Pinpoint the cell where the given text exists, returning its [x, y] midpoint coordinate. 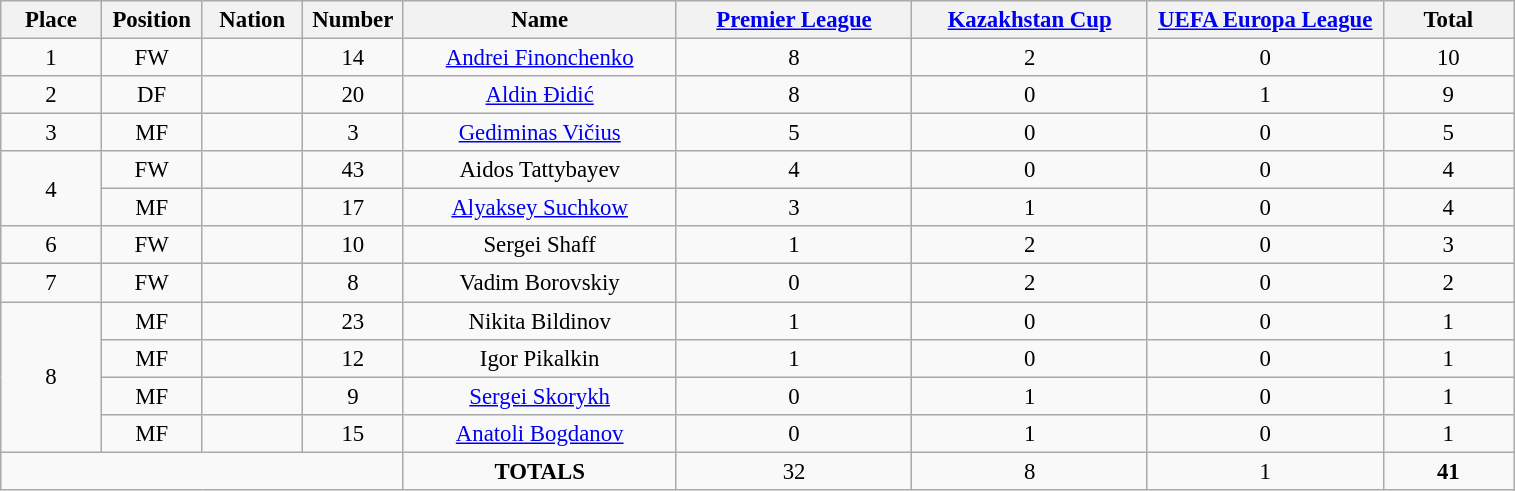
6 [52, 245]
Sergei Skorykh [540, 396]
Nikita Bildinov [540, 321]
7 [52, 283]
32 [794, 471]
Aidos Tattybayev [540, 170]
Name [540, 20]
14 [354, 58]
Place [52, 20]
Sergei Shaff [540, 245]
Position [152, 20]
UEFA Europa League [1265, 20]
Premier League [794, 20]
Igor Pikalkin [540, 358]
15 [354, 433]
Anatoli Bogdanov [540, 433]
43 [354, 170]
Total [1448, 20]
Vadim Borovskiy [540, 283]
Andrei Finonchenko [540, 58]
Number [354, 20]
20 [354, 95]
DF [152, 95]
Nation [252, 20]
17 [354, 208]
Kazakhstan Cup [1030, 20]
Alyaksey Suchkow [540, 208]
Aldin Đidić [540, 95]
23 [354, 321]
TOTALS [540, 471]
Gediminas Vičius [540, 133]
12 [354, 358]
41 [1448, 471]
